Output the (X, Y) coordinate of the center of the cell containing the given text.  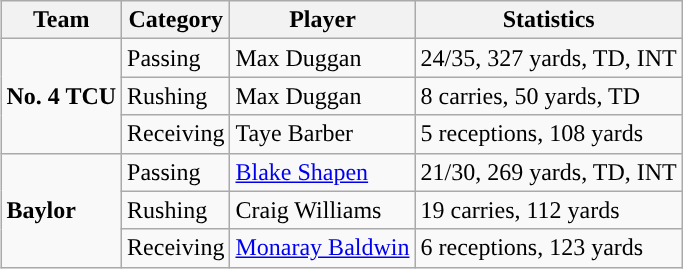
No. 4 TCU (62, 96)
5 receptions, 108 yards (548, 134)
8 carries, 50 yards, TD (548, 96)
19 carries, 112 yards (548, 210)
Player (322, 20)
24/35, 327 yards, TD, INT (548, 58)
Category (176, 20)
21/30, 269 yards, TD, INT (548, 172)
Baylor (62, 210)
Blake Shapen (322, 172)
Taye Barber (322, 134)
Monaray Baldwin (322, 248)
Craig Williams (322, 210)
Team (62, 20)
Statistics (548, 20)
6 receptions, 123 yards (548, 248)
